Return the (x, y) coordinate for the center point of the cell that contains the specified text.  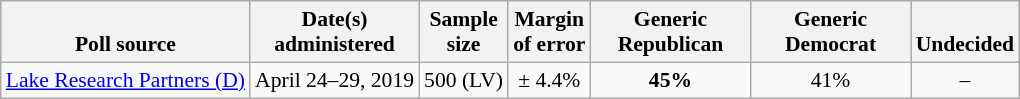
Marginof error (549, 32)
Samplesize (464, 32)
GenericDemocrat (830, 32)
45% (670, 80)
± 4.4% (549, 80)
Date(s)administered (334, 32)
Lake Research Partners (D) (126, 80)
– (965, 80)
GenericRepublican (670, 32)
41% (830, 80)
Undecided (965, 32)
500 (LV) (464, 80)
Poll source (126, 32)
April 24–29, 2019 (334, 80)
